Return [x, y] of the center of cell containing provided text 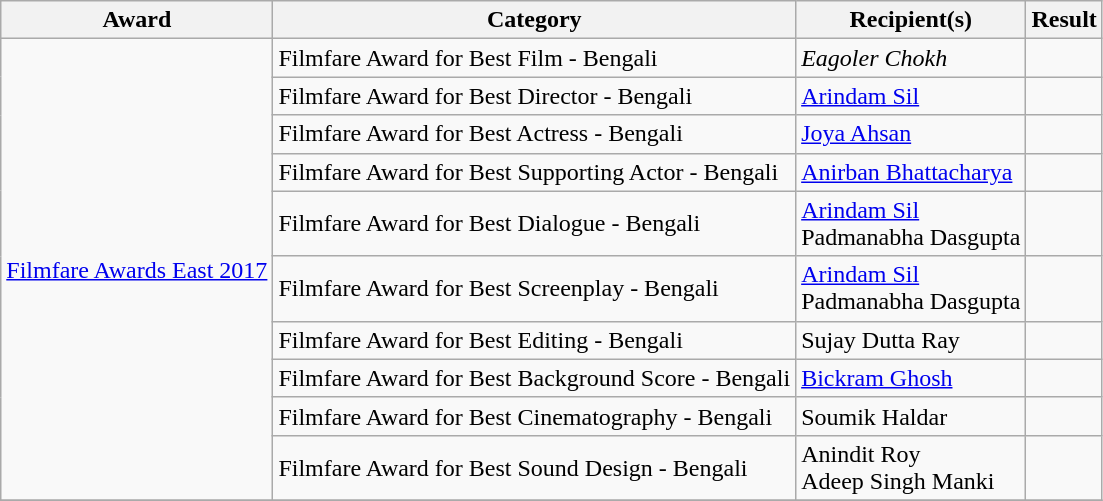
Soumik Haldar [911, 416]
Filmfare Award for Best Director - Bengali [534, 96]
Anindit Roy Adeep Singh Manki [911, 468]
Result [1064, 20]
Filmfare Award for Best Supporting Actor - Bengali [534, 172]
Anirban Bhattacharya [911, 172]
Filmfare Award for Best Editing - Bengali [534, 340]
Filmfare Award for Best Actress - Bengali [534, 134]
Filmfare Award for Best Sound Design - Bengali [534, 468]
Filmfare Award for Best Screenplay - Bengali [534, 288]
Bickram Ghosh [911, 378]
Filmfare Award for Best Film - Bengali [534, 58]
Filmfare Awards East 2017 [137, 270]
Filmfare Award for Best Background Score - Bengali [534, 378]
Award [137, 20]
Filmfare Award for Best Cinematography - Bengali [534, 416]
Sujay Dutta Ray [911, 340]
Category [534, 20]
Joya Ahsan [911, 134]
Arindam Sil [911, 96]
Eagoler Chokh [911, 58]
Filmfare Award for Best Dialogue - Bengali [534, 224]
Recipient(s) [911, 20]
